Return (X, Y) of the center of cell containing provided text 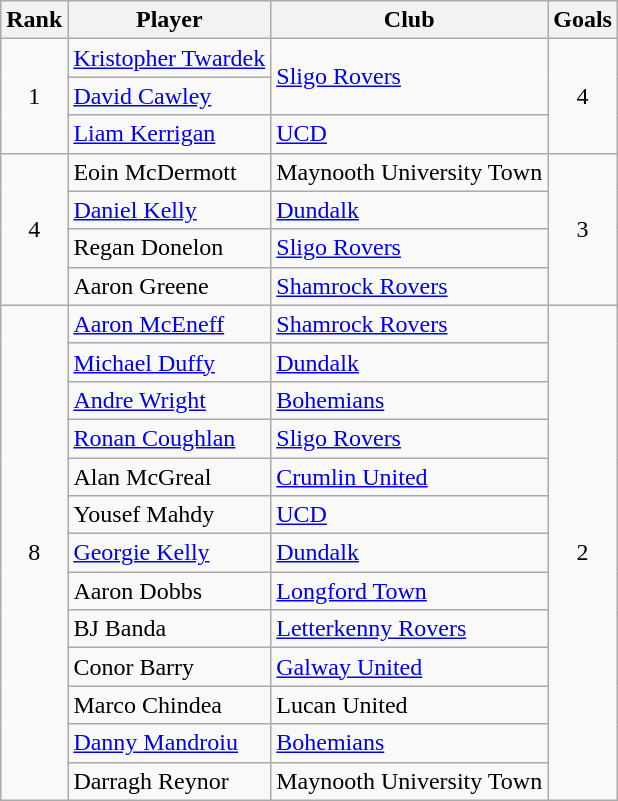
Andre Wright (170, 400)
Aaron McEneff (170, 324)
Rank (34, 20)
Eoin McDermott (170, 172)
David Cawley (170, 96)
Aaron Dobbs (170, 591)
Ronan Coughlan (170, 438)
Longford Town (410, 591)
Goals (583, 20)
Liam Kerrigan (170, 134)
Georgie Kelly (170, 553)
8 (34, 552)
Marco Chindea (170, 705)
Aaron Greene (170, 286)
Michael Duffy (170, 362)
Daniel Kelly (170, 210)
1 (34, 96)
BJ Banda (170, 629)
Lucan United (410, 705)
Letterkenny Rovers (410, 629)
Kristopher Twardek (170, 58)
Club (410, 20)
Darragh Reynor (170, 781)
Galway United (410, 667)
2 (583, 552)
Alan McGreal (170, 477)
3 (583, 229)
Danny Mandroiu (170, 743)
Conor Barry (170, 667)
Crumlin United (410, 477)
Regan Donelon (170, 248)
Yousef Mahdy (170, 515)
Player (170, 20)
